Locate the cell with the specified text and output its [X, Y] center coordinate. 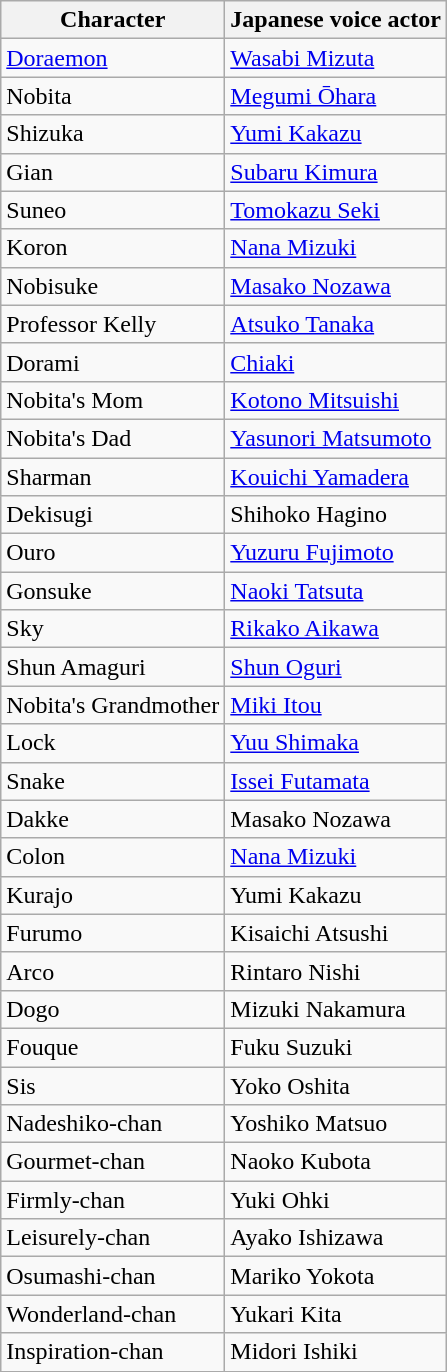
Naoki Tatsuta [336, 591]
Character [113, 20]
Yoshiko Matsuo [336, 1124]
Firmly-chan [113, 1200]
Shun Oguri [336, 667]
Ayako Ishizawa [336, 1238]
Mariko Yokota [336, 1276]
Nobita's Mom [113, 400]
Shihoko Hagino [336, 515]
Nobita's Grandmother [113, 705]
Koron [113, 248]
Wonderland-chan [113, 1314]
Gonsuke [113, 591]
Osumashi-chan [113, 1276]
Sky [113, 629]
Gian [113, 172]
Mizuki Nakamura [336, 1009]
Yukari Kita [336, 1314]
Yasunori Matsumoto [336, 438]
Arco [113, 971]
Kisaichi Atsushi [336, 933]
Gourmet-chan [113, 1162]
Chiaki [336, 362]
Leisurely-chan [113, 1238]
Snake [113, 781]
Nobita's Dad [113, 438]
Doraemon [113, 58]
Subaru Kimura [336, 172]
Sharman [113, 477]
Inspiration-chan [113, 1352]
Fuku Suzuki [336, 1047]
Dogo [113, 1009]
Rikako Aikawa [336, 629]
Dakke [113, 819]
Furumo [113, 933]
Miki Itou [336, 705]
Wasabi Mizuta [336, 58]
Rintaro Nishi [336, 971]
Suneo [113, 210]
Shizuka [113, 134]
Professor Kelly [113, 324]
Naoko Kubota [336, 1162]
Kotono Mitsuishi [336, 400]
Colon [113, 857]
Sis [113, 1085]
Kouichi Yamadera [336, 477]
Atsuko Tanaka [336, 324]
Ouro [113, 553]
Dorami [113, 362]
Issei Futamata [336, 781]
Fouque [113, 1047]
Yuki Ohki [336, 1200]
Shun Amaguri [113, 667]
Nobita [113, 96]
Tomokazu Seki [336, 210]
Yoko Oshita [336, 1085]
Kurajo [113, 895]
Megumi Ōhara [336, 96]
Midori Ishiki [336, 1352]
Japanese voice actor [336, 20]
Nadeshiko-chan [113, 1124]
Dekisugi [113, 515]
Lock [113, 743]
Nobisuke [113, 286]
Yuu Shimaka [336, 743]
Yuzuru Fujimoto [336, 553]
